Output the [x, y] coordinate of the center of the cell containing the given text.  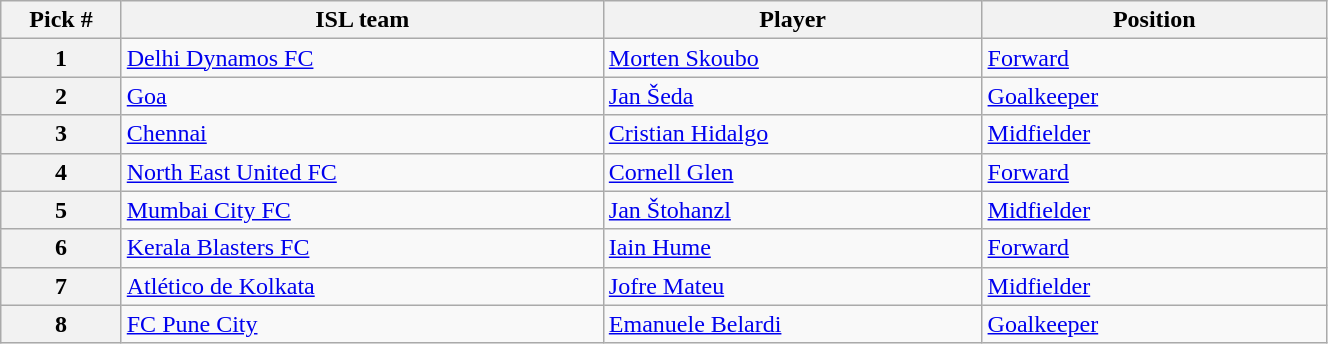
Cristian Hidalgo [792, 134]
Kerala Blasters FC [362, 248]
3 [61, 134]
Pick # [61, 20]
Jan Štohanzl [792, 210]
5 [61, 210]
Position [1154, 20]
6 [61, 248]
4 [61, 172]
North East United FC [362, 172]
FC Pune City [362, 324]
Atlético de Kolkata [362, 286]
Chennai [362, 134]
Cornell Glen [792, 172]
1 [61, 58]
2 [61, 96]
Iain Hume [792, 248]
Delhi Dynamos FC [362, 58]
Morten Skoubo [792, 58]
Mumbai City FC [362, 210]
Jan Šeda [792, 96]
Player [792, 20]
ISL team [362, 20]
Jofre Mateu [792, 286]
Emanuele Belardi [792, 324]
Goa [362, 96]
8 [61, 324]
7 [61, 286]
